Extract the (x, y) coordinate from the center of the cell holding the provided text.  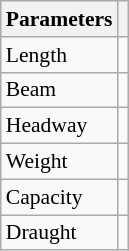
Length (60, 55)
Headway (60, 126)
Parameters (60, 19)
Draught (60, 233)
Capacity (60, 197)
Beam (60, 90)
Weight (60, 162)
